Pinpoint the cell where the given text exists, returning its [X, Y] midpoint coordinate. 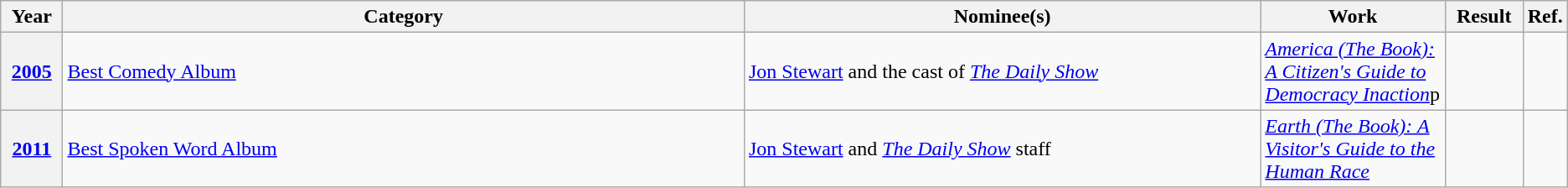
Jon Stewart and the cast of The Daily Show [1002, 71]
2005 [32, 71]
2011 [32, 149]
Ref. [1545, 17]
Nominee(s) [1002, 17]
Jon Stewart and The Daily Show staff [1002, 149]
Year [32, 17]
Earth (The Book): A Visitor's Guide to the Human Race [1353, 149]
Best Spoken Word Album [404, 149]
America (The Book): A Citizen's Guide to Democracy Inactionp [1353, 71]
Category [404, 17]
Work [1353, 17]
Best Comedy Album [404, 71]
Result [1484, 17]
